Detect which cell encompasses the target text, then output its (x, y) center coordinate. 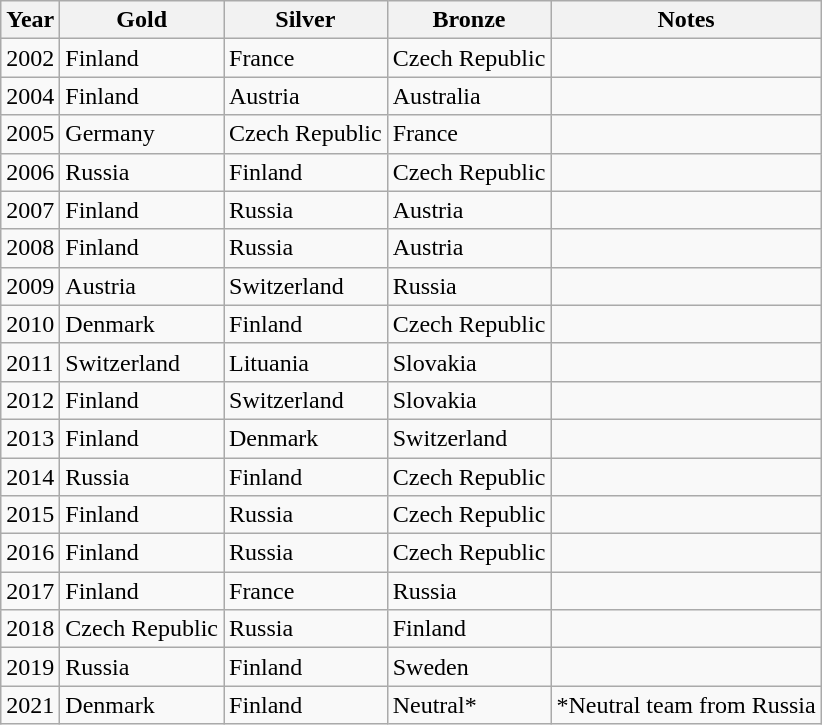
2017 (30, 591)
2004 (30, 96)
Sweden (469, 667)
2009 (30, 286)
2007 (30, 210)
2018 (30, 629)
Germany (142, 134)
2015 (30, 515)
2012 (30, 400)
*Neutral team from Russia (686, 705)
2008 (30, 248)
Gold (142, 20)
2005 (30, 134)
2021 (30, 705)
2019 (30, 667)
2006 (30, 172)
2014 (30, 477)
2016 (30, 553)
Australia (469, 96)
2013 (30, 438)
2010 (30, 324)
2002 (30, 58)
Bronze (469, 20)
Lituania (306, 362)
Neutral* (469, 705)
Notes (686, 20)
Year (30, 20)
2011 (30, 362)
Silver (306, 20)
